Locate the cell with the specified text and output its [X, Y] center coordinate. 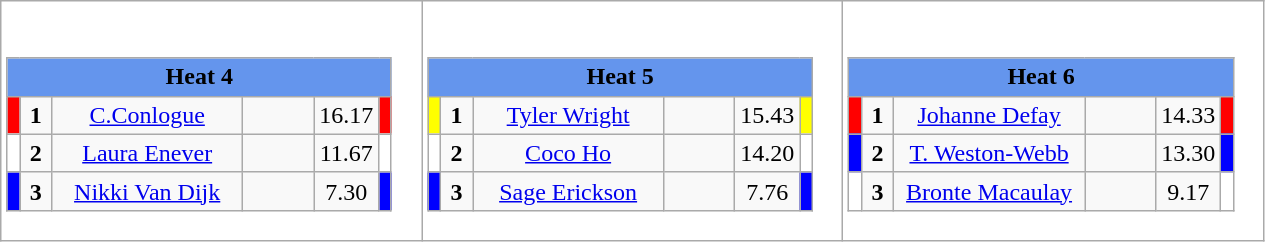
Heat 5 [620, 77]
T. Weston-Webb [990, 153]
14.33 [1188, 115]
9.17 [1188, 191]
14.20 [768, 153]
Heat 4 1 C.Conlogue 16.17 2 Laura Enever 11.67 3 Nikki Van Dijk 7.30 [212, 121]
Heat 6 1 Johanne Defay 14.33 2 T. Weston-Webb 13.30 3 Bronte Macaulay 9.17 [1054, 121]
Laura Enever [148, 153]
Tyler Wright [568, 115]
Bronte Macaulay [990, 191]
C.Conlogue [148, 115]
11.67 [346, 153]
Sage Erickson [568, 191]
16.17 [346, 115]
Heat 6 [1041, 77]
Heat 4 [199, 77]
Johanne Defay [990, 115]
15.43 [768, 115]
Coco Ho [568, 153]
13.30 [1188, 153]
Nikki Van Dijk [148, 191]
Heat 5 1 Tyler Wright 15.43 2 Coco Ho 14.20 3 Sage Erickson 7.76 [632, 121]
7.76 [768, 191]
7.30 [346, 191]
